Locate the cell with the specified text and output its (x, y) center coordinate. 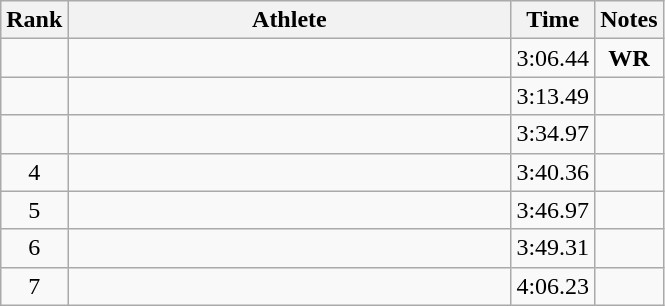
5 (34, 210)
7 (34, 286)
3:46.97 (553, 210)
WR (629, 58)
4:06.23 (553, 286)
4 (34, 172)
Notes (629, 20)
3:34.97 (553, 134)
6 (34, 248)
Athlete (290, 20)
3:49.31 (553, 248)
3:13.49 (553, 96)
3:06.44 (553, 58)
Rank (34, 20)
Time (553, 20)
3:40.36 (553, 172)
